From the cell containing the given text, extract its center point as (X, Y) coordinate. 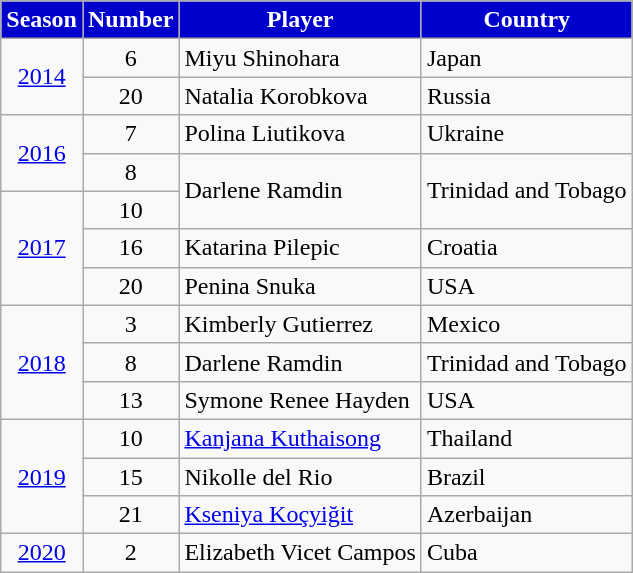
Japan (526, 58)
Cuba (526, 553)
Croatia (526, 248)
Ukraine (526, 134)
Symone Renee Hayden (300, 400)
Russia (526, 96)
Country (526, 20)
Katarina Pilepic (300, 248)
Miyu Shinohara (300, 58)
Kimberly Gutierrez (300, 324)
7 (130, 134)
16 (130, 248)
Penina Snuka (300, 286)
Brazil (526, 477)
Thailand (526, 438)
2016 (42, 153)
2014 (42, 77)
6 (130, 58)
Natalia Korobkova (300, 96)
2020 (42, 553)
Mexico (526, 324)
Azerbaijan (526, 515)
Nikolle del Rio (300, 477)
13 (130, 400)
3 (130, 324)
Kseniya Koçyiğit (300, 515)
2017 (42, 248)
2018 (42, 362)
21 (130, 515)
Elizabeth Vicet Campos (300, 553)
Polina Liutikova (300, 134)
2019 (42, 476)
Kanjana Kuthaisong (300, 438)
2 (130, 553)
Season (42, 20)
Number (130, 20)
Player (300, 20)
15 (130, 477)
